Identify which cell holds the provided text, then report its [x, y] central coordinate. 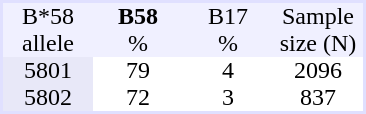
B58 [138, 16]
837 [318, 98]
3 [228, 98]
2096 [318, 70]
4 [228, 70]
B*58 [48, 16]
79 [138, 70]
allele [48, 44]
B17 [228, 16]
size (N) [318, 44]
5802 [48, 98]
72 [138, 98]
Sample [318, 16]
5801 [48, 70]
